Return (X, Y) of the center of cell containing provided text 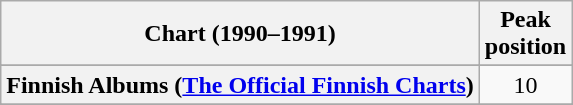
Finnish Albums (The Official Finnish Charts) (240, 85)
Chart (1990–1991) (240, 34)
10 (525, 85)
Peak position (525, 34)
